Scan for the cell matching the given text and deliver its [x, y] coordinate at center. 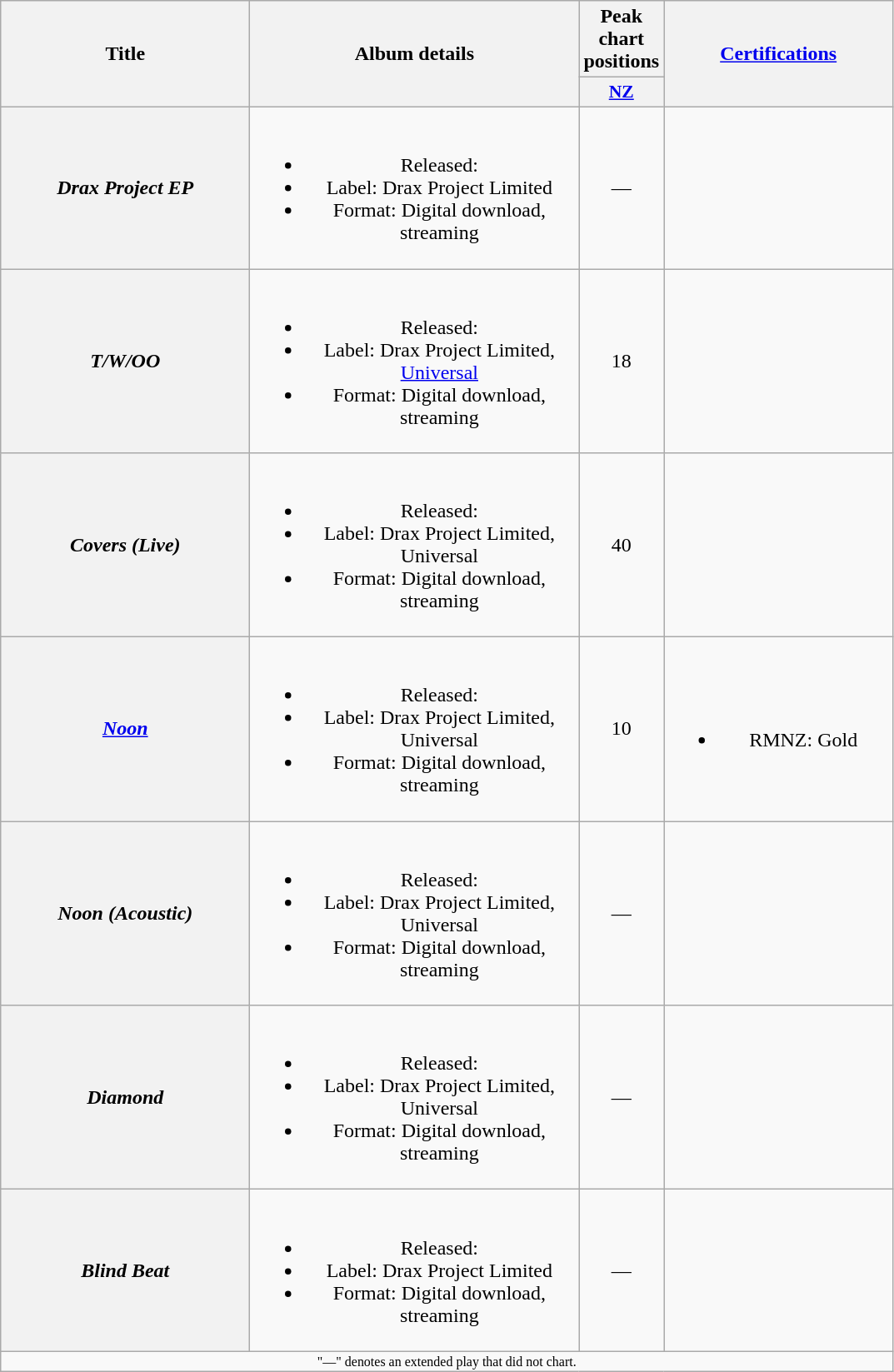
40 [622, 545]
Drax Project EP [125, 187]
Album details [415, 54]
Covers (Live) [125, 545]
Noon (Acoustic) [125, 913]
Peak chart positions [622, 39]
T/W/OO [125, 360]
Diamond [125, 1098]
Title [125, 54]
"—" denotes an extended play that did not chart. [447, 1361]
Blind Beat [125, 1270]
10 [622, 730]
RMNZ: Gold [778, 730]
18 [622, 360]
NZ [622, 92]
Noon [125, 730]
Certifications [778, 54]
